Extract the [x, y] coordinate from the center of the cell holding the provided text.  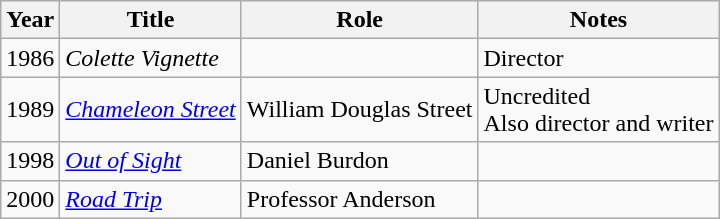
Professor Anderson [360, 199]
1986 [30, 58]
Out of Sight [150, 161]
Chameleon Street [150, 110]
Role [360, 20]
UncreditedAlso director and writer [598, 110]
William Douglas Street [360, 110]
Director [598, 58]
Colette Vignette [150, 58]
Road Trip [150, 199]
1989 [30, 110]
1998 [30, 161]
Year [30, 20]
Daniel Burdon [360, 161]
Notes [598, 20]
Title [150, 20]
2000 [30, 199]
